For the text-containing cell, return its midpoint in [x, y] coordinate format. 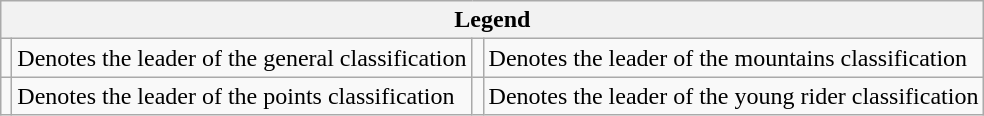
Denotes the leader of the general classification [242, 58]
Denotes the leader of the young rider classification [734, 96]
Denotes the leader of the mountains classification [734, 58]
Denotes the leader of the points classification [242, 96]
Legend [492, 20]
